For the text-containing cell, return its midpoint in [x, y] coordinate format. 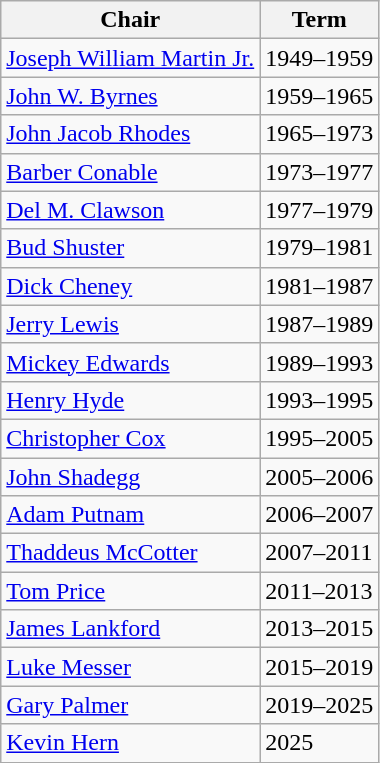
James Lankford [130, 629]
2005–2006 [320, 477]
John Jacob Rhodes [130, 134]
Del M. Clawson [130, 210]
Chair [130, 20]
2013–2015 [320, 629]
1995–2005 [320, 438]
Dick Cheney [130, 286]
Gary Palmer [130, 705]
Term [320, 20]
1987–1989 [320, 324]
John Shadegg [130, 477]
John W. Byrnes [130, 96]
Tom Price [130, 591]
1959–1965 [320, 96]
1965–1973 [320, 134]
2007–2011 [320, 553]
Henry Hyde [130, 400]
2025 [320, 743]
Thaddeus McCotter [130, 553]
2019–2025 [320, 705]
Joseph William Martin Jr. [130, 58]
1993–1995 [320, 400]
2011–2013 [320, 591]
Mickey Edwards [130, 362]
2006–2007 [320, 515]
1989–1993 [320, 362]
1981–1987 [320, 286]
1973–1977 [320, 172]
Adam Putnam [130, 515]
Christopher Cox [130, 438]
Jerry Lewis [130, 324]
1979–1981 [320, 248]
1949–1959 [320, 58]
2015–2019 [320, 667]
Kevin Hern [130, 743]
Barber Conable [130, 172]
Bud Shuster [130, 248]
Luke Messer [130, 667]
1977–1979 [320, 210]
